Return the (x, y) coordinate for the center point of the cell that contains the specified text.  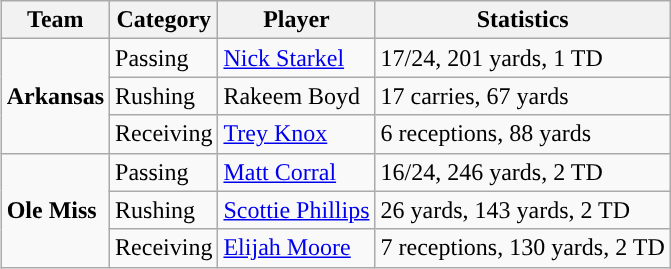
Scottie Phillips (296, 210)
7 receptions, 130 yards, 2 TD (522, 248)
16/24, 246 yards, 2 TD (522, 172)
17 carries, 67 yards (522, 96)
Rakeem Boyd (296, 96)
Arkansas (55, 96)
26 yards, 143 yards, 2 TD (522, 210)
Ole Miss (55, 210)
6 receptions, 88 yards (522, 134)
Statistics (522, 20)
17/24, 201 yards, 1 TD (522, 58)
Category (164, 20)
Trey Knox (296, 134)
Elijah Moore (296, 248)
Player (296, 20)
Matt Corral (296, 172)
Nick Starkel (296, 58)
Team (55, 20)
